For the text-containing cell, return its midpoint in [X, Y] coordinate format. 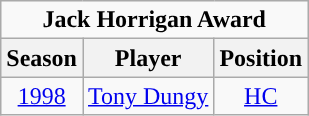
Tony Dungy [148, 96]
HC [261, 96]
Jack Horrigan Award [154, 20]
Position [261, 58]
Player [148, 58]
1998 [42, 96]
Season [42, 58]
